Capture the cell that displays the provided text and extract its [x, y] central coordinate. 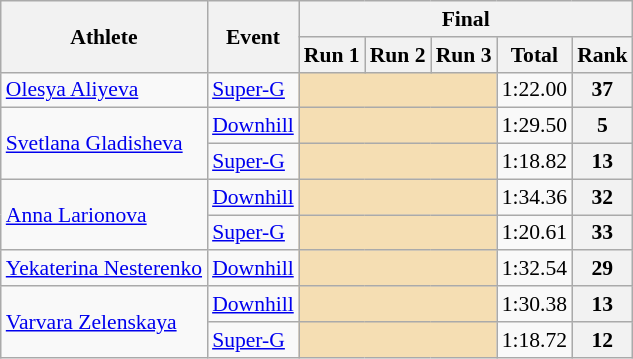
Run 3 [464, 55]
Rank [602, 55]
1:32.54 [534, 269]
1:30.38 [534, 304]
Olesya Aliyeva [104, 90]
Run 2 [398, 55]
29 [602, 269]
Varvara Zelenskaya [104, 322]
5 [602, 126]
1:18.82 [534, 162]
Run 1 [332, 55]
32 [602, 197]
Anna Larionova [104, 214]
Yekaterina Nesterenko [104, 269]
1:18.72 [534, 340]
Final [466, 19]
1:29.50 [534, 126]
1:20.61 [534, 233]
Svetlana Gladisheva [104, 144]
Total [534, 55]
37 [602, 90]
12 [602, 340]
Event [253, 36]
1:34.36 [534, 197]
1:22.00 [534, 90]
Athlete [104, 36]
33 [602, 233]
